Pinpoint the cell where the given text exists, returning its [X, Y] midpoint coordinate. 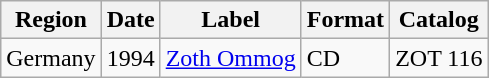
1994 [130, 58]
ZOT 116 [439, 58]
Zoth Ommog [230, 58]
Label [230, 20]
Date [130, 20]
Germany [51, 58]
Region [51, 20]
Format [345, 20]
Catalog [439, 20]
CD [345, 58]
